Return [X, Y] of the center of cell containing provided text 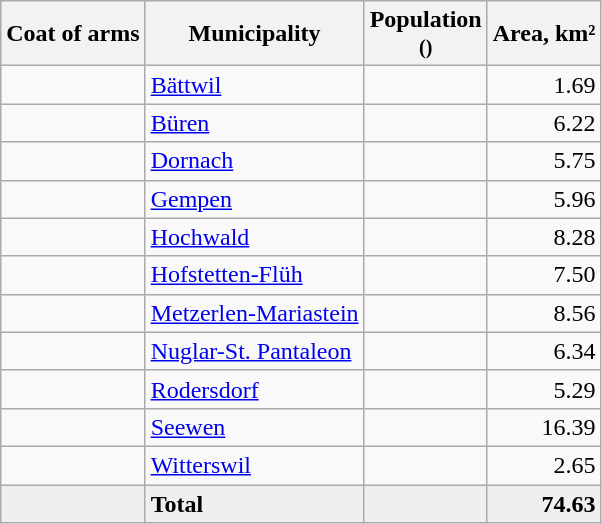
6.34 [544, 351]
Municipality [254, 34]
74.63 [544, 503]
7.50 [544, 275]
Seewen [254, 427]
1.69 [544, 85]
5.29 [544, 389]
Area, km² [544, 34]
Gempen [254, 199]
Coat of arms [73, 34]
Population() [426, 34]
6.22 [544, 123]
Metzerlen-Mariastein [254, 313]
2.65 [544, 465]
Büren [254, 123]
16.39 [544, 427]
Bättwil [254, 85]
5.96 [544, 199]
Hochwald [254, 237]
Witterswil [254, 465]
8.28 [544, 237]
Hofstetten-Flüh [254, 275]
8.56 [544, 313]
Rodersdorf [254, 389]
Total [254, 503]
5.75 [544, 161]
Nuglar-St. Pantaleon [254, 351]
Dornach [254, 161]
